From the cell containing the given text, extract its center point as [x, y] coordinate. 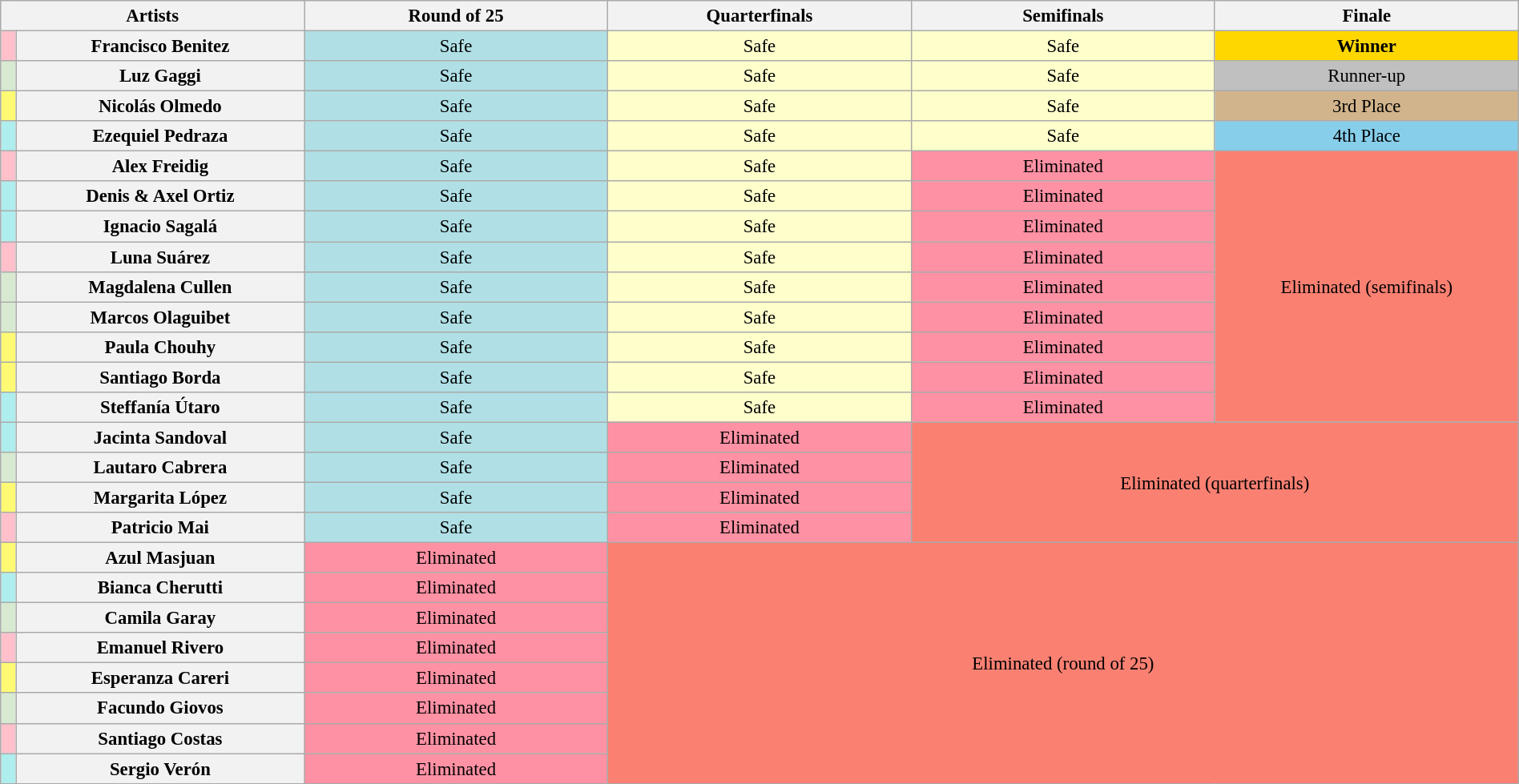
Luna Suárez [160, 257]
Bianca Cherutti [160, 588]
Quarterfinals [759, 16]
Eliminated (quarterfinals) [1215, 482]
Azul Masjuan [160, 558]
Denis & Axel Ortiz [160, 196]
Ignacio Sagalá [160, 227]
Patricio Mai [160, 528]
Nicolás Olmedo [160, 107]
Winner [1367, 46]
Eliminated (semifinals) [1367, 287]
Alex Freidig [160, 167]
Facundo Giovos [160, 709]
Artists [152, 16]
Paula Chouhy [160, 347]
Emanuel Rivero [160, 648]
Francisco Benitez [160, 46]
Santiago Borda [160, 377]
Runner-up [1367, 76]
Finale [1367, 16]
Magdalena Cullen [160, 287]
Ezequiel Pedraza [160, 136]
4th Place [1367, 136]
3rd Place [1367, 107]
Semifinals [1062, 16]
Luz Gaggi [160, 76]
Round of 25 [457, 16]
Esperanza Careri [160, 678]
Marcos Olaguibet [160, 317]
Steffanía Útaro [160, 408]
Lautaro Cabrera [160, 468]
Margarita López [160, 497]
Camila Garay [160, 618]
Jacinta Sandoval [160, 437]
Eliminated (round of 25) [1064, 663]
Santiago Costas [160, 738]
Sergio Verón [160, 769]
